Detect which cell encompasses the target text, then output its [X, Y] center coordinate. 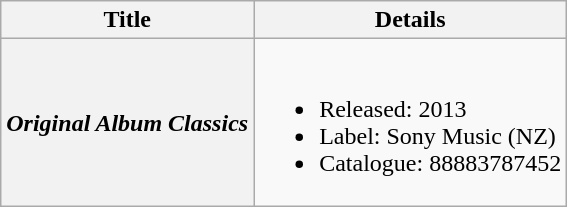
Title [128, 20]
Details [410, 20]
Original Album Classics [128, 122]
Released: 2013Label: Sony Music (NZ)Catalogue: 88883787452 [410, 122]
